Determine the [X, Y] coordinate at the center of the cell enclosing the given text.  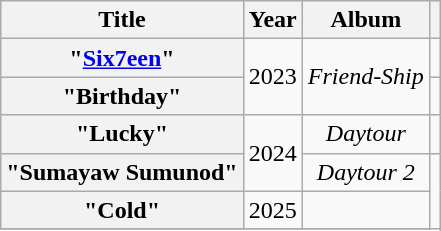
"Lucky" [122, 134]
2023 [272, 77]
Year [272, 20]
"Sumayaw Sumunod" [122, 172]
2024 [272, 153]
"Birthday" [122, 96]
Daytour [366, 134]
"Six7een" [122, 58]
Friend-Ship [366, 77]
"Cold" [122, 210]
Album [366, 20]
Title [122, 20]
Daytour 2 [366, 172]
2025 [272, 210]
